Capture the cell that displays the provided text and extract its [x, y] central coordinate. 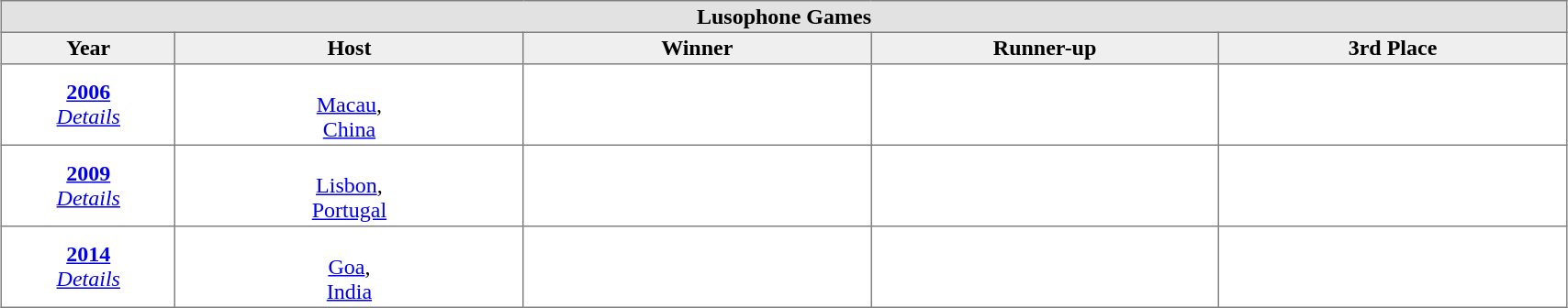
Runner-up [1045, 48]
2006Details [88, 104]
Lisbon, Portugal [349, 185]
Host [349, 48]
2014Details [88, 267]
2009Details [88, 185]
Goa, India [349, 267]
Lusophone Games [784, 16]
Macau, China [349, 104]
3rd Place [1394, 48]
Year [88, 48]
Winner [698, 48]
